Locate the cell with the specified text and output its [x, y] center coordinate. 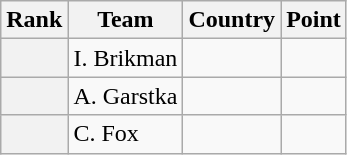
Point [314, 20]
Rank [34, 20]
I. Brikman [126, 58]
C. Fox [126, 134]
Team [126, 20]
Country [232, 20]
A. Garstka [126, 96]
